Extract the [X, Y] coordinate from the center of the cell holding the provided text.  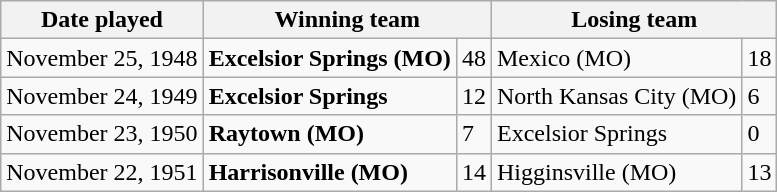
Date played [102, 20]
Mexico (MO) [616, 58]
Harrisonville (MO) [330, 172]
November 24, 1949 [102, 96]
13 [760, 172]
Losing team [634, 20]
North Kansas City (MO) [616, 96]
November 22, 1951 [102, 172]
48 [474, 58]
Winning team [347, 20]
6 [760, 96]
7 [474, 134]
November 25, 1948 [102, 58]
12 [474, 96]
0 [760, 134]
14 [474, 172]
Excelsior Springs (MO) [330, 58]
Raytown (MO) [330, 134]
18 [760, 58]
November 23, 1950 [102, 134]
Higginsville (MO) [616, 172]
